Output the (X, Y) coordinate of the center of the cell containing the given text.  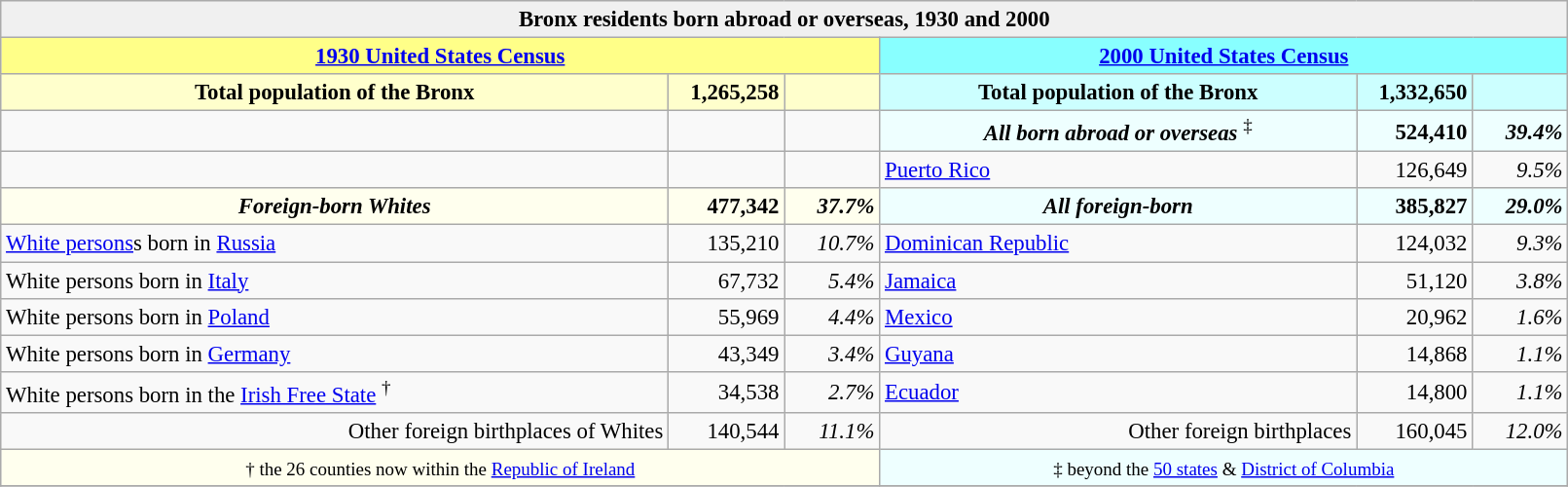
1,332,650 (1415, 93)
White persons born in Germany (335, 354)
67,732 (726, 281)
37.7% (832, 207)
20,962 (1415, 317)
5.4% (832, 281)
2000 United States Census (1224, 56)
9.5% (1520, 170)
477,342 (726, 207)
Other foreign birthplaces (1118, 431)
4.4% (832, 317)
9.3% (1520, 243)
3.4% (832, 354)
39.4% (1520, 131)
524,410 (1415, 131)
385,827 (1415, 207)
14,800 (1415, 392)
Jamaica (1118, 281)
43,349 (726, 354)
160,045 (1415, 431)
55,969 (726, 317)
White persons born in Italy (335, 281)
29.0% (1520, 207)
Bronx residents born abroad or overseas, 1930 and 2000 (784, 19)
1,265,258 (726, 93)
126,649 (1415, 170)
2.7% (832, 392)
124,032 (1415, 243)
10.7% (832, 243)
White personss born in Russia (335, 243)
All foreign-born (1118, 207)
51,120 (1415, 281)
‡ beyond the 50 states & District of Columbia (1224, 468)
Other foreign birthplaces of Whites (335, 431)
1.6% (1520, 317)
1930 United States Census (440, 56)
White persons born in the Irish Free State † (335, 392)
135,210 (726, 243)
140,544 (726, 431)
12.0% (1520, 431)
Guyana (1118, 354)
11.1% (832, 431)
Foreign-born Whites (335, 207)
White persons born in Poland (335, 317)
Puerto Rico (1118, 170)
Mexico (1118, 317)
Dominican Republic (1118, 243)
34,538 (726, 392)
14,868 (1415, 354)
† the 26 counties now within the Republic of Ireland (440, 468)
3.8% (1520, 281)
All born abroad or overseas ‡ (1118, 131)
Ecuador (1118, 392)
